From the cell containing the given text, extract its center point as [x, y] coordinate. 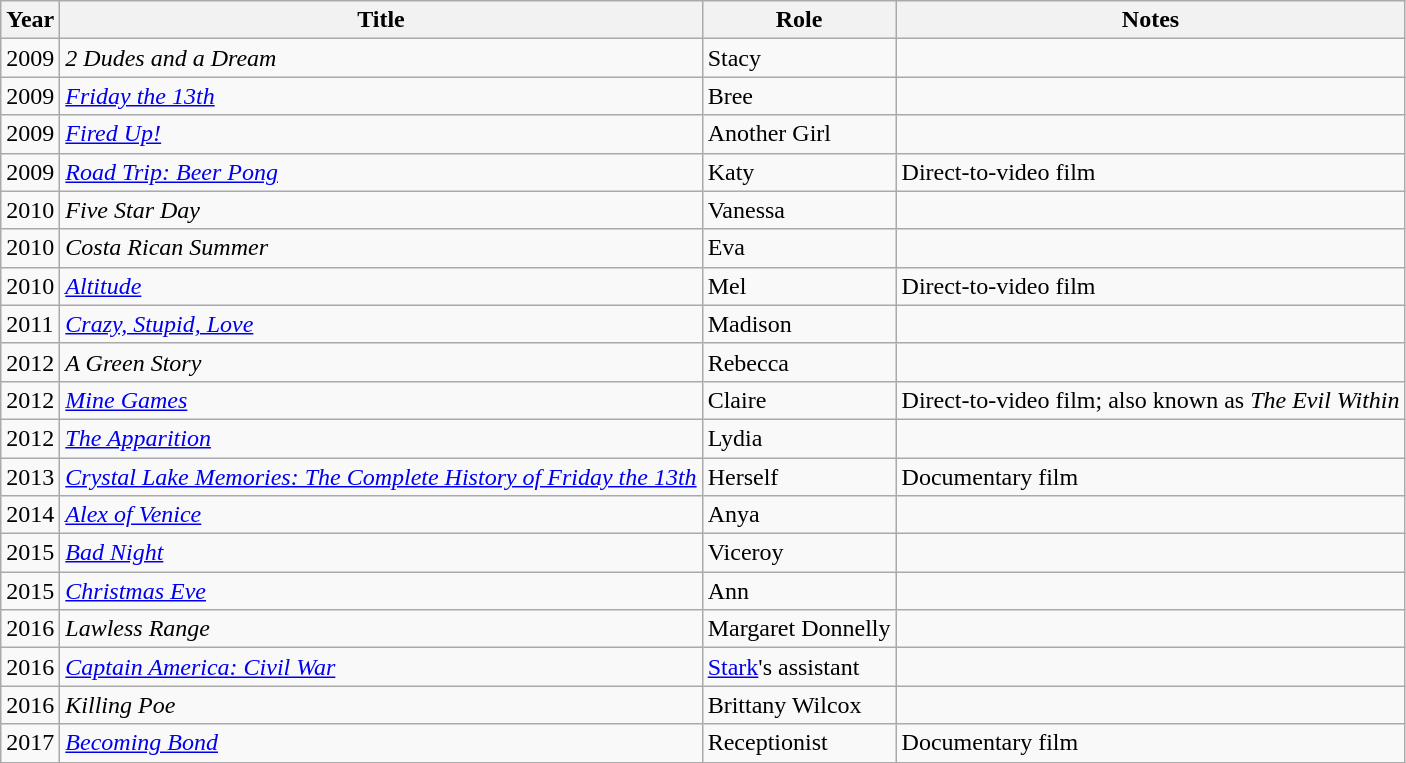
Role [799, 20]
Killing Poe [381, 705]
Receptionist [799, 743]
Stacy [799, 58]
Mine Games [381, 400]
Another Girl [799, 134]
2 Dudes and a Dream [381, 58]
Title [381, 20]
Anya [799, 515]
Eva [799, 248]
Lydia [799, 438]
Margaret Donnelly [799, 629]
Notes [1150, 20]
Christmas Eve [381, 591]
2013 [30, 477]
Road Trip: Beer Pong [381, 172]
Becoming Bond [381, 743]
2011 [30, 324]
Year [30, 20]
Rebecca [799, 362]
Bad Night [381, 553]
Viceroy [799, 553]
Costa Rican Summer [381, 248]
Altitude [381, 286]
Madison [799, 324]
2017 [30, 743]
A Green Story [381, 362]
Alex of Venice [381, 515]
Five Star Day [381, 210]
Ann [799, 591]
The Apparition [381, 438]
Herself [799, 477]
2014 [30, 515]
Crazy, Stupid, Love [381, 324]
Stark's assistant [799, 667]
Fired Up! [381, 134]
Mel [799, 286]
Direct-to-video film; also known as The Evil Within [1150, 400]
Vanessa [799, 210]
Claire [799, 400]
Captain America: Civil War [381, 667]
Lawless Range [381, 629]
Friday the 13th [381, 96]
Crystal Lake Memories: The Complete History of Friday the 13th [381, 477]
Brittany Wilcox [799, 705]
Bree [799, 96]
Katy [799, 172]
